Identify which cell holds the provided text, then report its [X, Y] central coordinate. 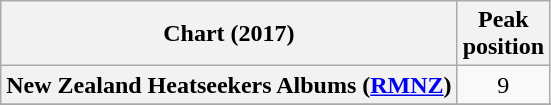
Peak position [503, 34]
9 [503, 85]
New Zealand Heatseekers Albums (RMNZ) [229, 85]
Chart (2017) [229, 34]
